Return (x, y) of the center of cell containing provided text 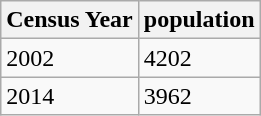
Census Year (70, 20)
3962 (199, 96)
population (199, 20)
4202 (199, 58)
2002 (70, 58)
2014 (70, 96)
